Extract the (X, Y) coordinate from the center of the cell holding the provided text.  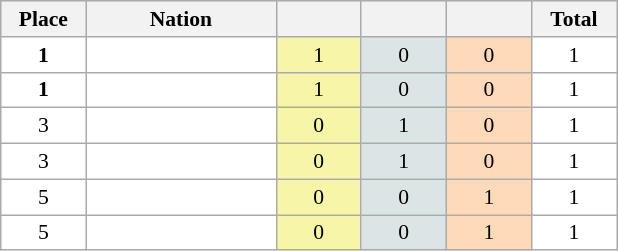
Total (574, 19)
Nation (181, 19)
Place (44, 19)
